Locate the cell with the specified text and output its (X, Y) center coordinate. 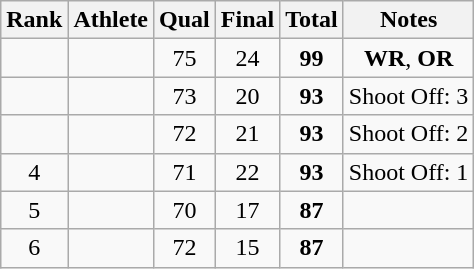
99 (312, 58)
Total (312, 20)
70 (185, 210)
Athlete (111, 20)
4 (34, 172)
17 (247, 210)
24 (247, 58)
Shoot Off: 3 (408, 96)
Rank (34, 20)
75 (185, 58)
WR, OR (408, 58)
5 (34, 210)
20 (247, 96)
15 (247, 248)
Notes (408, 20)
6 (34, 248)
Qual (185, 20)
Shoot Off: 1 (408, 172)
71 (185, 172)
21 (247, 134)
22 (247, 172)
Shoot Off: 2 (408, 134)
73 (185, 96)
Final (247, 20)
